From the cell containing the given text, extract its center point as [x, y] coordinate. 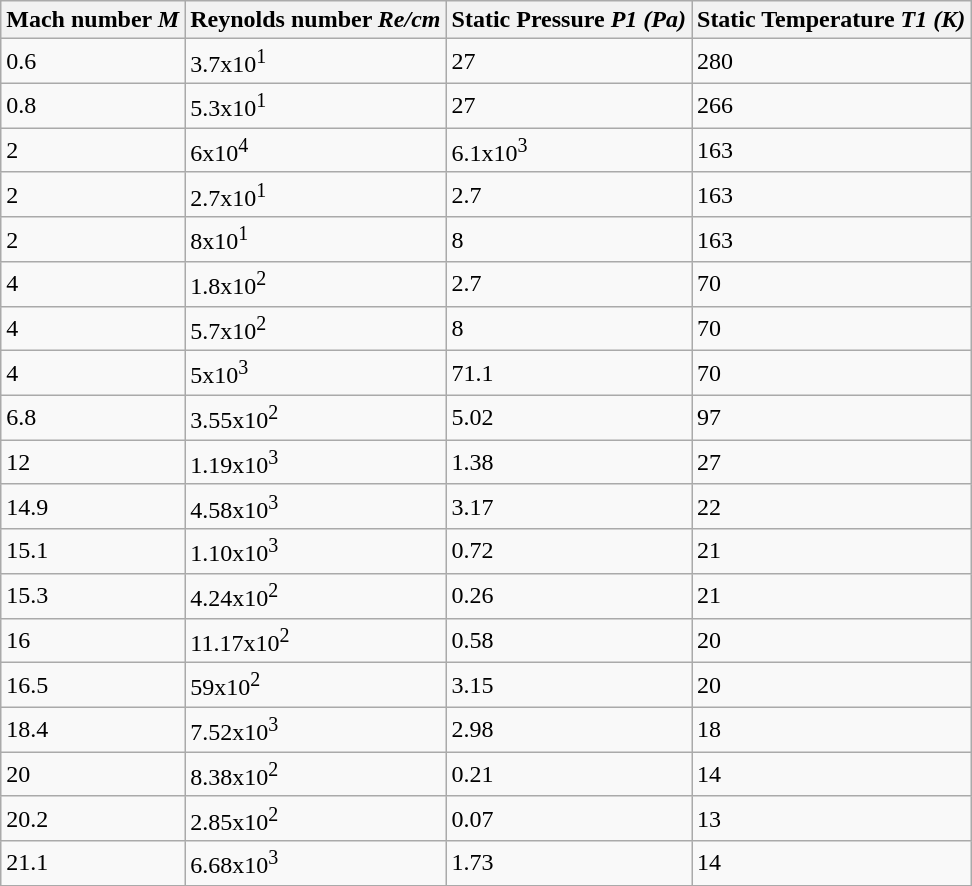
3.7x101 [316, 62]
5x103 [316, 374]
3.15 [568, 686]
20.2 [93, 818]
12 [93, 462]
15.1 [93, 552]
7.52x103 [316, 730]
5.7x102 [316, 328]
71.1 [568, 374]
1.10x103 [316, 552]
Reynolds number Re/cm [316, 20]
1.19x103 [316, 462]
2.7x101 [316, 194]
4.58x103 [316, 506]
16.5 [93, 686]
13 [832, 818]
59x102 [316, 686]
3.55x102 [316, 418]
15.3 [93, 596]
0.26 [568, 596]
266 [832, 106]
21.1 [93, 864]
Mach number M [93, 20]
6x104 [316, 150]
0.8 [93, 106]
Static Temperature T1 (K) [832, 20]
0.6 [93, 62]
4.24x102 [316, 596]
5.3x101 [316, 106]
5.02 [568, 418]
1.73 [568, 864]
14.9 [93, 506]
3.17 [568, 506]
18.4 [93, 730]
97 [832, 418]
16 [93, 640]
22 [832, 506]
11.17x102 [316, 640]
1.38 [568, 462]
2.98 [568, 730]
280 [832, 62]
2.85x102 [316, 818]
0.21 [568, 774]
18 [832, 730]
6.8 [93, 418]
Static Pressure P1 (Pa) [568, 20]
0.58 [568, 640]
0.07 [568, 818]
0.72 [568, 552]
1.8x102 [316, 284]
6.1x103 [568, 150]
8x101 [316, 240]
8.38x102 [316, 774]
6.68x103 [316, 864]
